Pinpoint the cell where the given text exists, returning its (X, Y) midpoint coordinate. 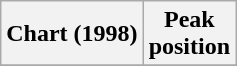
Chart (1998) (72, 34)
Peakposition (189, 34)
